Pinpoint the cell where the given text exists, returning its [X, Y] midpoint coordinate. 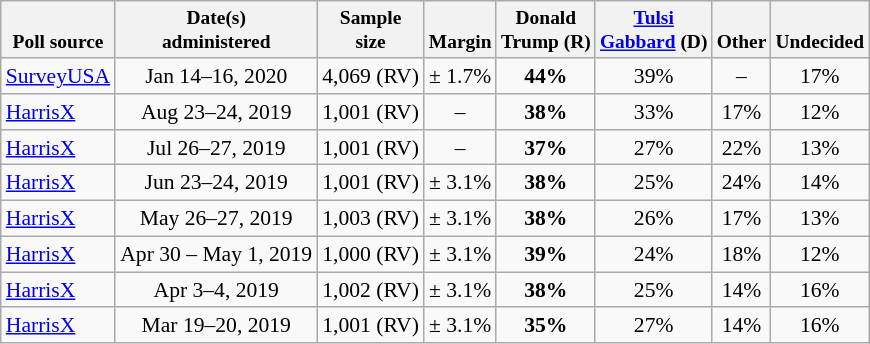
33% [654, 112]
Poll source [58, 30]
May 26–27, 2019 [216, 219]
TulsiGabbard (D) [654, 30]
4,069 (RV) [370, 76]
1,002 (RV) [370, 290]
Date(s)administered [216, 30]
DonaldTrump (R) [546, 30]
37% [546, 148]
Jan 14–16, 2020 [216, 76]
18% [742, 254]
Other [742, 30]
Jul 26–27, 2019 [216, 148]
26% [654, 219]
44% [546, 76]
Apr 30 – May 1, 2019 [216, 254]
Samplesize [370, 30]
22% [742, 148]
Mar 19–20, 2019 [216, 326]
SurveyUSA [58, 76]
Jun 23–24, 2019 [216, 183]
Margin [460, 30]
1,000 (RV) [370, 254]
1,003 (RV) [370, 219]
Apr 3–4, 2019 [216, 290]
35% [546, 326]
± 1.7% [460, 76]
Undecided [820, 30]
Aug 23–24, 2019 [216, 112]
